Scan for the cell matching the given text and deliver its (x, y) coordinate at center. 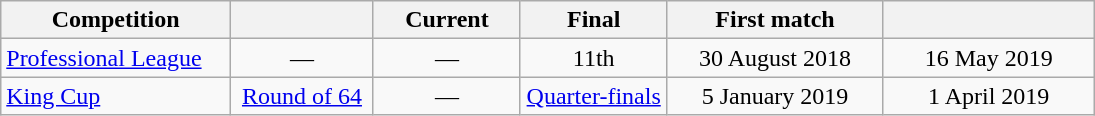
11th (593, 58)
Quarter-finals (593, 96)
Current (446, 20)
Competition (116, 20)
Final (593, 20)
16 May 2019 (988, 58)
Round of 64 (302, 96)
1 April 2019 (988, 96)
First match (775, 20)
Professional League (116, 58)
5 January 2019 (775, 96)
King Cup (116, 96)
30 August 2018 (775, 58)
